Return (x, y) of the center of cell containing provided text 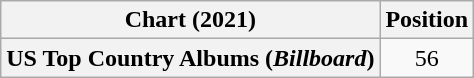
56 (427, 58)
US Top Country Albums (Billboard) (190, 58)
Chart (2021) (190, 20)
Position (427, 20)
